Determine the (X, Y) coordinate at the center of the cell enclosing the given text.  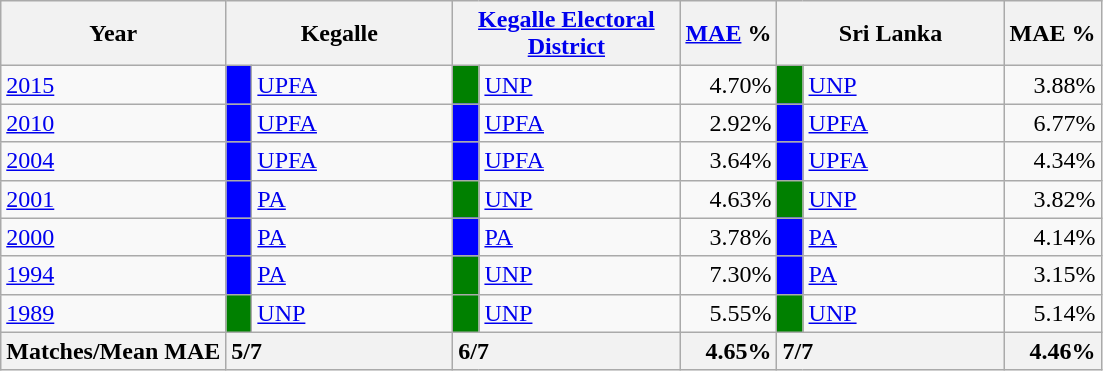
3.64% (728, 161)
4.65% (728, 351)
2004 (114, 161)
2.92% (728, 123)
4.63% (728, 199)
2000 (114, 237)
7.30% (728, 275)
4.34% (1052, 161)
6.77% (1052, 123)
1994 (114, 275)
Matches/Mean MAE (114, 351)
Sri Lanka (890, 34)
4.14% (1052, 237)
Kegalle Electoral District (566, 34)
5.55% (728, 313)
6/7 (566, 351)
Kegalle (340, 34)
Year (114, 34)
4.70% (728, 85)
3.82% (1052, 199)
2015 (114, 85)
3.15% (1052, 275)
4.46% (1052, 351)
1989 (114, 313)
2010 (114, 123)
5.14% (1052, 313)
3.78% (728, 237)
2001 (114, 199)
3.88% (1052, 85)
7/7 (890, 351)
5/7 (340, 351)
